Pinpoint the cell where the given text exists, returning its (x, y) midpoint coordinate. 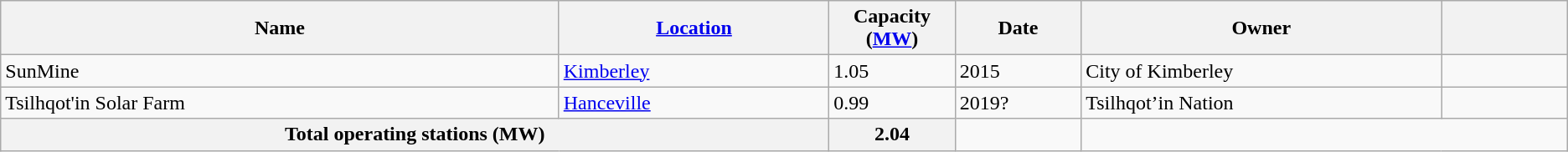
Tsilhqot’in Nation (1261, 103)
Location (694, 28)
2019? (1018, 103)
0.99 (892, 103)
Date (1018, 28)
SunMine (280, 71)
Owner (1261, 28)
1.05 (892, 71)
Name (280, 28)
2.04 (892, 134)
Kimberley (694, 71)
2015 (1018, 71)
Total operating stations (MW) (415, 134)
Capacity (MW) (892, 28)
Hanceville (694, 103)
Tsilhqot'in Solar Farm (280, 103)
City of Kimberley (1261, 71)
